Pinpoint the cell where the given text exists, returning its [X, Y] midpoint coordinate. 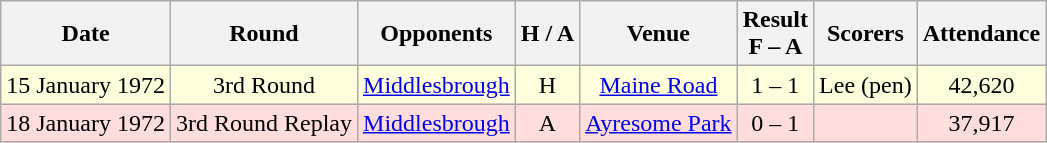
Venue [659, 34]
Maine Road [659, 85]
Ayresome Park [659, 123]
15 January 1972 [86, 85]
H / A [547, 34]
ResultF – A [775, 34]
A [547, 123]
Opponents [437, 34]
42,620 [981, 85]
3rd Round Replay [264, 123]
18 January 1972 [86, 123]
3rd Round [264, 85]
0 – 1 [775, 123]
Round [264, 34]
Attendance [981, 34]
H [547, 85]
Date [86, 34]
Scorers [866, 34]
37,917 [981, 123]
Lee (pen) [866, 85]
1 – 1 [775, 85]
